Scan for the cell matching the given text and deliver its [X, Y] coordinate at center. 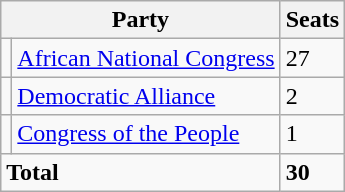
African National Congress [146, 58]
Seats [312, 20]
1 [312, 134]
Congress of the People [146, 134]
Party [140, 20]
27 [312, 58]
Democratic Alliance [146, 96]
2 [312, 96]
30 [312, 172]
Total [140, 172]
